Return the [x, y] coordinate for the center point of the cell that contains the specified text.  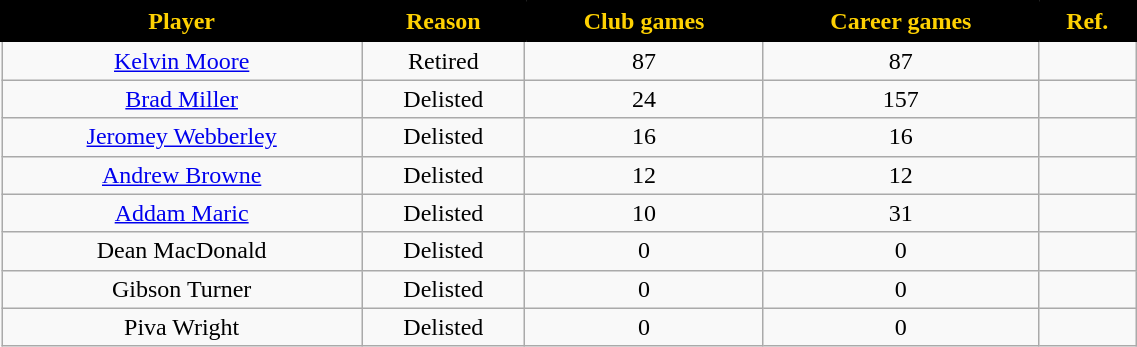
10 [644, 213]
Piva Wright [182, 327]
Career games [900, 22]
Reason [444, 22]
Player [182, 22]
Brad Miller [182, 99]
24 [644, 99]
Retired [444, 60]
31 [900, 213]
Andrew Browne [182, 175]
Gibson Turner [182, 289]
Ref. [1087, 22]
157 [900, 99]
Dean MacDonald [182, 251]
Kelvin Moore [182, 60]
Club games [644, 22]
Addam Maric [182, 213]
Jeromey Webberley [182, 137]
